Capture the cell that displays the provided text and extract its [X, Y] central coordinate. 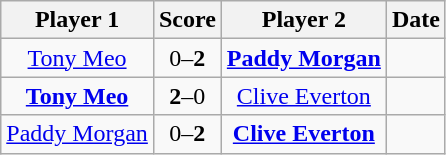
Date [416, 20]
Player 1 [78, 20]
2–0 [187, 96]
Player 2 [304, 20]
Score [187, 20]
